Pinpoint the cell where the given text exists, returning its [x, y] midpoint coordinate. 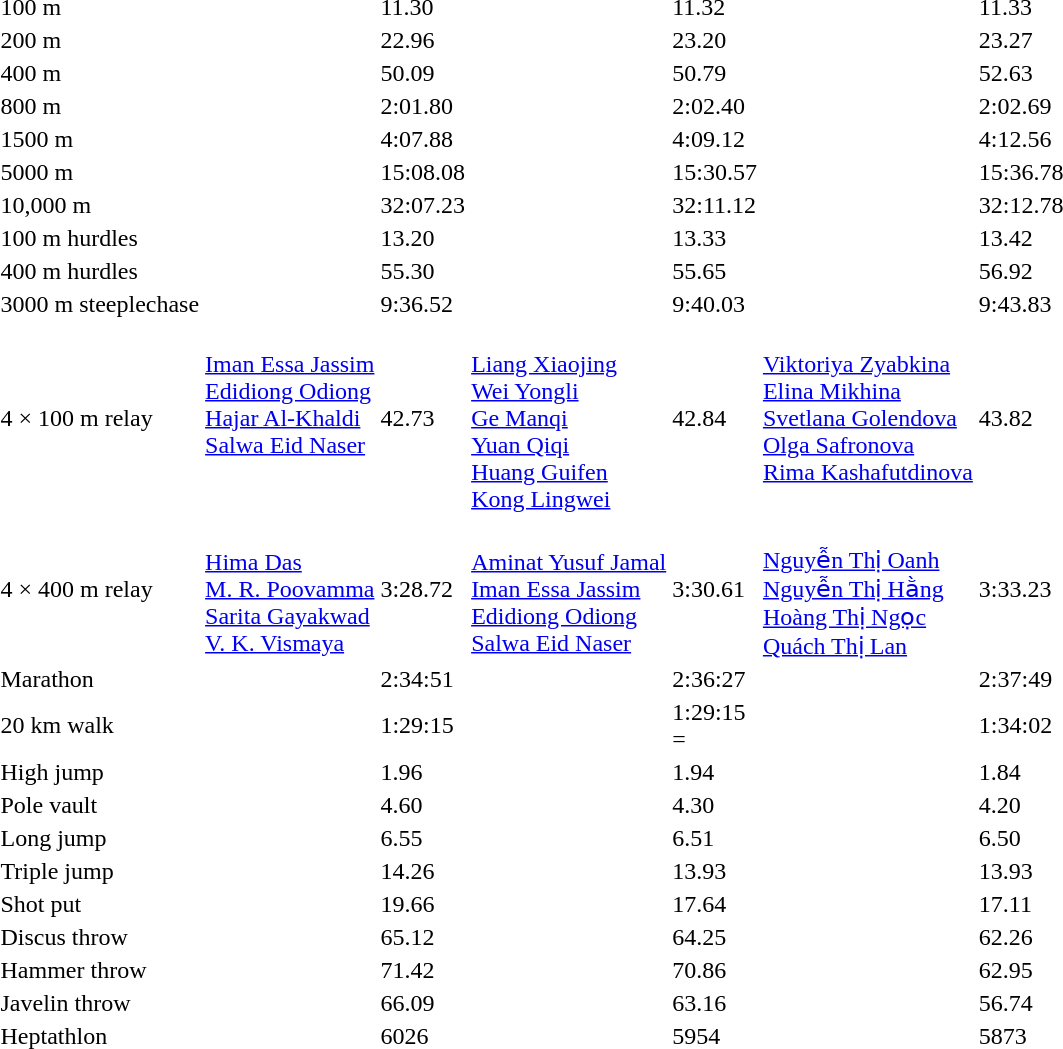
50.09 [423, 73]
13.20 [423, 238]
32:07.23 [423, 205]
1:29:15 [423, 726]
9:40.03 [715, 304]
3:28.72 [423, 589]
Aminat Yusuf JamalIman Essa JassimEdidiong OdiongSalwa Eid Naser [569, 589]
1:29:15= [715, 726]
19.66 [423, 904]
50.79 [715, 73]
4:07.88 [423, 139]
70.86 [715, 970]
6.55 [423, 838]
42.84 [715, 418]
13.33 [715, 238]
64.25 [715, 937]
14.26 [423, 871]
Liang XiaojingWei YongliGe ManqiYuan QiqiHuang GuifenKong Lingwei [569, 418]
55.30 [423, 271]
55.65 [715, 271]
4:09.12 [715, 139]
Viktoriya ZyabkinaElina MikhinaSvetlana GolendovaOlga SafronovaRima Kashafutdinova [868, 418]
4.60 [423, 805]
9:36.52 [423, 304]
6.51 [715, 838]
42.73 [423, 418]
Hima DasM. R. PoovammaSarita GayakwadV. K. Vismaya [290, 589]
3:30.61 [715, 589]
2:36:27 [715, 679]
22.96 [423, 40]
2:34:51 [423, 679]
4.30 [715, 805]
15:08.08 [423, 172]
23.20 [715, 40]
17.64 [715, 904]
65.12 [423, 937]
2:01.80 [423, 106]
66.09 [423, 1003]
63.16 [715, 1003]
71.42 [423, 970]
1.96 [423, 772]
13.93 [715, 871]
1.94 [715, 772]
Nguyễn Thị OanhNguyễn Thị HằngHoàng Thị NgọcQuách Thị Lan [868, 589]
15:30.57 [715, 172]
2:02.40 [715, 106]
Iman Essa JassimEdidiong OdiongHajar Al-KhaldiSalwa Eid Naser [290, 418]
32:11.12 [715, 205]
